Extract the (X, Y) coordinate from the center of the cell holding the provided text.  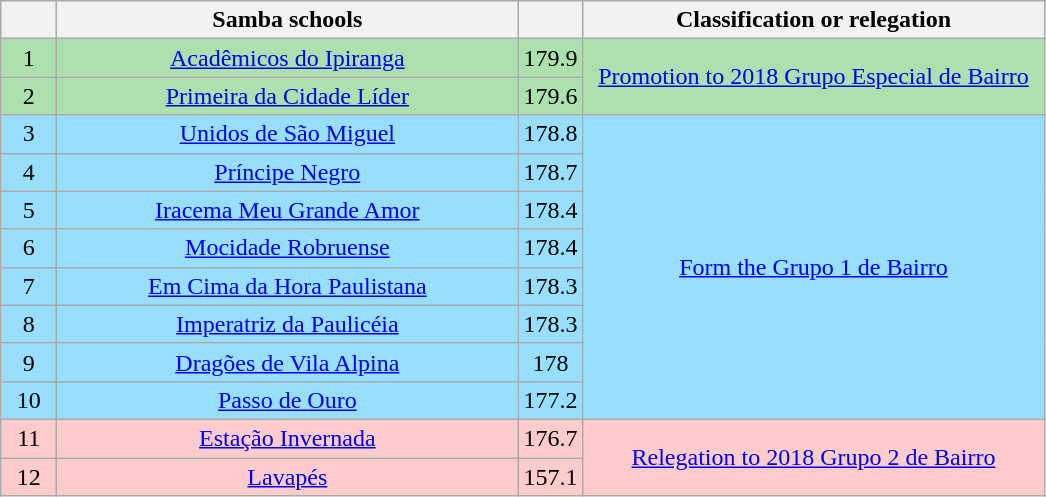
11 (29, 438)
Príncipe Negro (288, 172)
3 (29, 134)
178.8 (550, 134)
Relegation to 2018 Grupo 2 de Bairro (814, 457)
177.2 (550, 400)
5 (29, 210)
Primeira da Cidade Líder (288, 96)
6 (29, 248)
179.6 (550, 96)
Lavapés (288, 477)
179.9 (550, 58)
Imperatriz da Paulicéia (288, 324)
Classification or relegation (814, 20)
178.7 (550, 172)
Samba schools (288, 20)
Mocidade Robruense (288, 248)
178 (550, 362)
Iracema Meu Grande Amor (288, 210)
Dragões de Vila Alpina (288, 362)
9 (29, 362)
176.7 (550, 438)
1 (29, 58)
12 (29, 477)
157.1 (550, 477)
Form the Grupo 1 de Bairro (814, 267)
10 (29, 400)
4 (29, 172)
Estação Invernada (288, 438)
Em Cima da Hora Paulistana (288, 286)
Unidos de São Miguel (288, 134)
2 (29, 96)
8 (29, 324)
Acadêmicos do Ipiranga (288, 58)
7 (29, 286)
Passo de Ouro (288, 400)
Promotion to 2018 Grupo Especial de Bairro (814, 77)
